For the text-containing cell, return its midpoint in [X, Y] coordinate format. 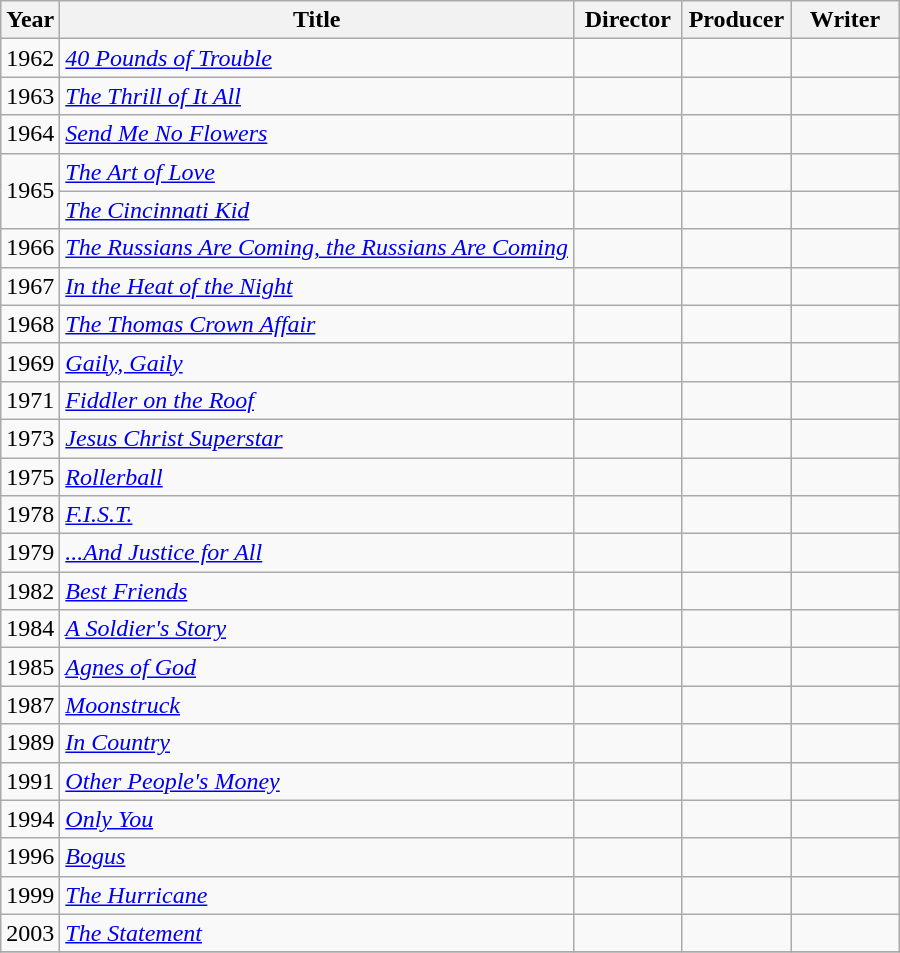
The Art of Love [317, 172]
Director [628, 20]
The Russians Are Coming, the Russians Are Coming [317, 248]
Year [30, 20]
Gaily, Gaily [317, 362]
1984 [30, 629]
1968 [30, 324]
A Soldier's Story [317, 629]
Send Me No Flowers [317, 134]
Writer [846, 20]
F.I.S.T. [317, 515]
In Country [317, 743]
1982 [30, 591]
1996 [30, 857]
Best Friends [317, 591]
1965 [30, 191]
1979 [30, 553]
1963 [30, 96]
In the Heat of the Night [317, 286]
Rollerball [317, 477]
Other People's Money [317, 781]
1994 [30, 819]
Agnes of God [317, 667]
Producer [736, 20]
1969 [30, 362]
1967 [30, 286]
The Thomas Crown Affair [317, 324]
2003 [30, 933]
1964 [30, 134]
The Hurricane [317, 895]
1987 [30, 705]
Bogus [317, 857]
40 Pounds of Trouble [317, 58]
Title [317, 20]
1971 [30, 400]
1962 [30, 58]
1978 [30, 515]
1985 [30, 667]
1991 [30, 781]
Only You [317, 819]
The Cincinnati Kid [317, 210]
Moonstruck [317, 705]
The Thrill of It All [317, 96]
1973 [30, 438]
1975 [30, 477]
Fiddler on the Roof [317, 400]
The Statement [317, 933]
Jesus Christ Superstar [317, 438]
1999 [30, 895]
1989 [30, 743]
...And Justice for All [317, 553]
1966 [30, 248]
